Determine the (X, Y) coordinate at the center of the cell enclosing the given text.  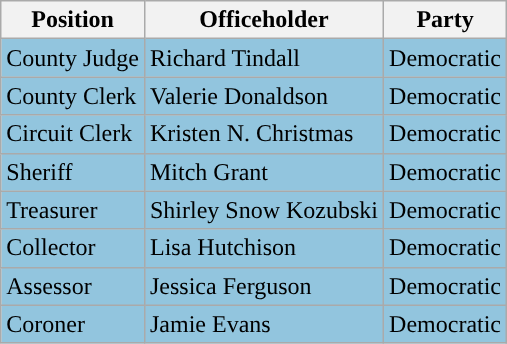
Sheriff (73, 172)
County Clerk (73, 96)
Party (446, 20)
Collector (73, 248)
Position (73, 20)
Kristen N. Christmas (264, 134)
Coroner (73, 324)
County Judge (73, 58)
Lisa Hutchison (264, 248)
Shirley Snow Kozubski (264, 210)
Treasurer (73, 210)
Valerie Donaldson (264, 96)
Jessica Ferguson (264, 286)
Officeholder (264, 20)
Circuit Clerk (73, 134)
Assessor (73, 286)
Mitch Grant (264, 172)
Richard Tindall (264, 58)
Jamie Evans (264, 324)
